Extract the [X, Y] coordinate from the center of the cell holding the provided text.  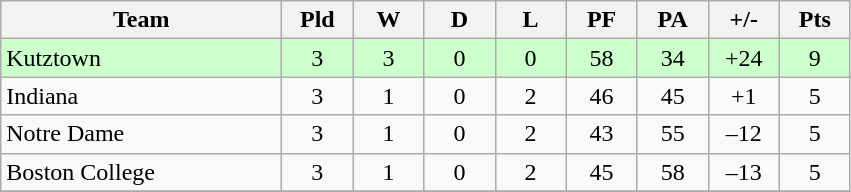
Indiana [142, 96]
–12 [744, 134]
+1 [744, 96]
9 [814, 58]
Pts [814, 20]
55 [672, 134]
PA [672, 20]
W [388, 20]
L [530, 20]
Pld [318, 20]
Kutztown [142, 58]
43 [602, 134]
Notre Dame [142, 134]
+24 [744, 58]
–13 [744, 172]
+/- [744, 20]
46 [602, 96]
PF [602, 20]
D [460, 20]
Team [142, 20]
34 [672, 58]
Boston College [142, 172]
